Scan for the cell matching the given text and deliver its (x, y) coordinate at center. 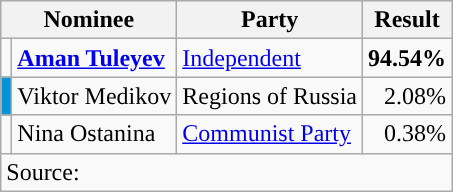
Result (408, 20)
Nina Ostanina (94, 134)
94.54% (408, 58)
Source: (226, 172)
Nominee (89, 20)
Aman Tuleyev (94, 58)
2.08% (408, 96)
0.38% (408, 134)
Party (270, 20)
Communist Party (270, 134)
Viktor Medikov (94, 96)
Independent (270, 58)
Regions of Russia (270, 96)
